From the cell containing the given text, extract its center point as [X, Y] coordinate. 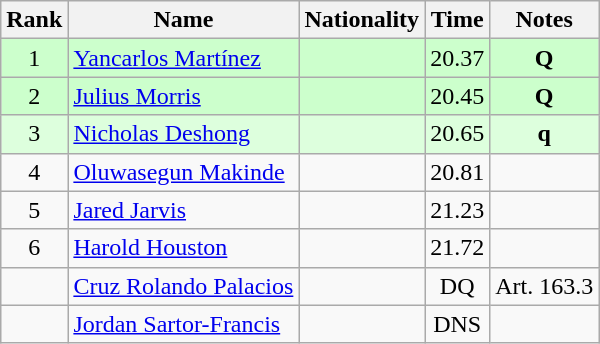
3 [34, 134]
20.81 [458, 172]
4 [34, 172]
Notes [544, 20]
Harold Houston [184, 248]
Name [184, 20]
Nationality [362, 20]
q [544, 134]
20.45 [458, 96]
20.65 [458, 134]
Oluwasegun Makinde [184, 172]
Art. 163.3 [544, 286]
5 [34, 210]
1 [34, 58]
Rank [34, 20]
DNS [458, 324]
Time [458, 20]
6 [34, 248]
2 [34, 96]
21.72 [458, 248]
Nicholas Deshong [184, 134]
Julius Morris [184, 96]
Cruz Rolando Palacios [184, 286]
Jordan Sartor-Francis [184, 324]
Yancarlos Martínez [184, 58]
20.37 [458, 58]
Jared Jarvis [184, 210]
DQ [458, 286]
21.23 [458, 210]
